For the text-containing cell, return its midpoint in (X, Y) coordinate format. 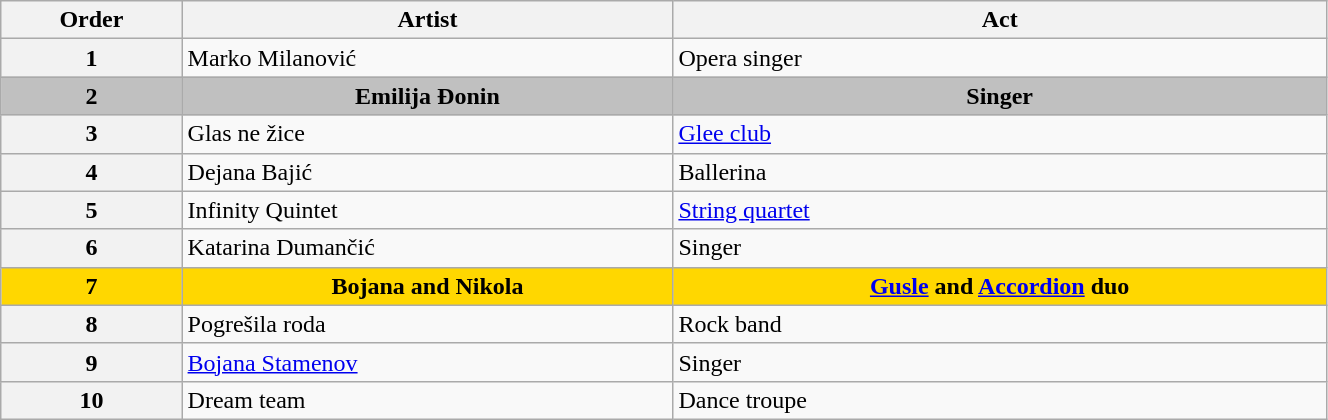
Artist (428, 20)
2 (92, 96)
3 (92, 134)
Emilija Đonin (428, 96)
Bojana and Nikola (428, 286)
String quartet (1000, 210)
Ballerina (1000, 172)
Rock band (1000, 324)
10 (92, 400)
1 (92, 58)
Marko Milanović (428, 58)
Pogrešila roda (428, 324)
Dejana Bajić (428, 172)
9 (92, 362)
Glee club (1000, 134)
Order (92, 20)
8 (92, 324)
Infinity Quintet (428, 210)
Dance troupe (1000, 400)
Act (1000, 20)
7 (92, 286)
Gusle and Accordion duo (1000, 286)
4 (92, 172)
Bojana Stamenov (428, 362)
Glas ne žice (428, 134)
6 (92, 248)
Katarina Dumančić (428, 248)
Dream team (428, 400)
Opera singer (1000, 58)
5 (92, 210)
